Provide the (X, Y) coordinate of the cell's center where the given text is located.  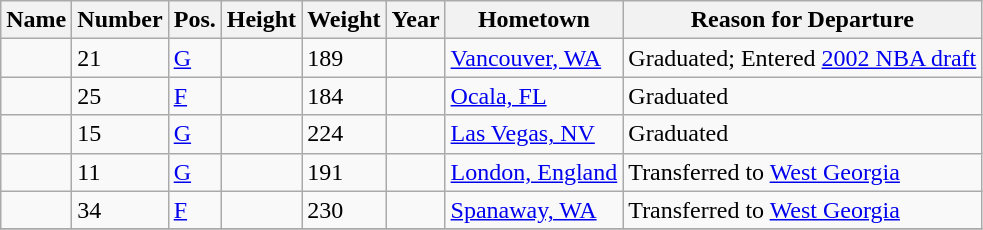
Hometown (534, 20)
191 (344, 172)
15 (120, 134)
London, England (534, 172)
Reason for Departure (802, 20)
25 (120, 96)
Graduated; Entered 2002 NBA draft (802, 58)
224 (344, 134)
21 (120, 58)
Ocala, FL (534, 96)
11 (120, 172)
Number (120, 20)
184 (344, 96)
34 (120, 210)
Pos. (194, 20)
Weight (344, 20)
Year (416, 20)
Spanaway, WA (534, 210)
Vancouver, WA (534, 58)
Las Vegas, NV (534, 134)
230 (344, 210)
189 (344, 58)
Name (36, 20)
Height (261, 20)
